Extract the (x, y) coordinate from the center of the cell holding the provided text.  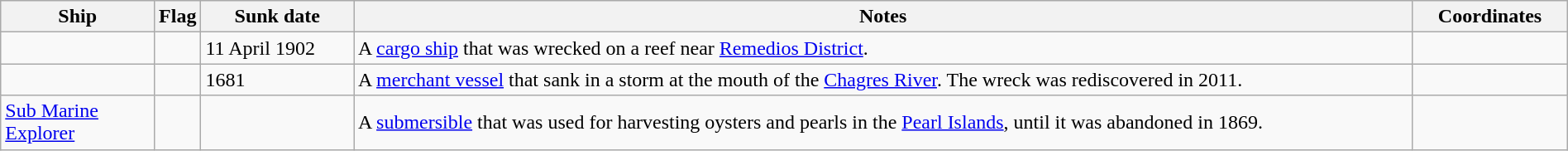
A cargo ship that was wrecked on a reef near Remedios District. (883, 48)
Ship (78, 17)
A merchant vessel that sank in a storm at the mouth of the Chagres River. The wreck was rediscovered in 2011. (883, 80)
Sunk date (278, 17)
Notes (883, 17)
Sub Marine Explorer (78, 123)
Coordinates (1490, 17)
11 April 1902 (278, 48)
Flag (178, 17)
A submersible that was used for harvesting oysters and pearls in the Pearl Islands, until it was abandoned in 1869. (883, 123)
1681 (278, 80)
